Capture the cell that displays the provided text and extract its [x, y] central coordinate. 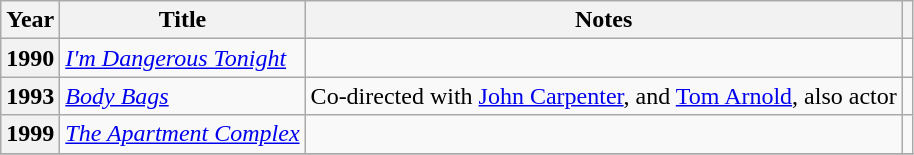
The Apartment Complex [182, 134]
Co-directed with John Carpenter, and Tom Arnold, also actor [604, 96]
Year [30, 20]
1999 [30, 134]
Notes [604, 20]
1990 [30, 58]
Title [182, 20]
1993 [30, 96]
Body Bags [182, 96]
I'm Dangerous Tonight [182, 58]
